Return the [x, y] coordinate for the center point of the cell that contains the specified text.  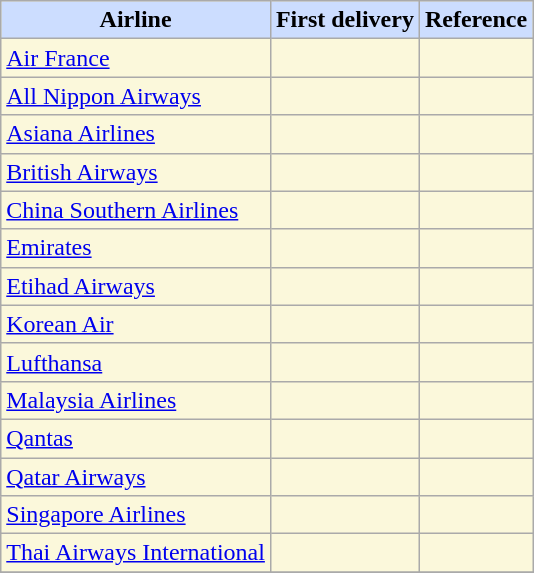
Malaysia Airlines [136, 400]
All Nippon Airways [136, 96]
Qatar Airways [136, 477]
Qantas [136, 438]
First delivery [344, 20]
Singapore Airlines [136, 515]
Thai Airways International [136, 553]
China Southern Airlines [136, 210]
Korean Air [136, 324]
Lufthansa [136, 362]
Emirates [136, 248]
Airline [136, 20]
British Airways [136, 172]
Air France [136, 58]
Etihad Airways [136, 286]
Reference [476, 20]
Asiana Airlines [136, 134]
